Search for the cell housing the specified text and yield its (x, y) center coordinate. 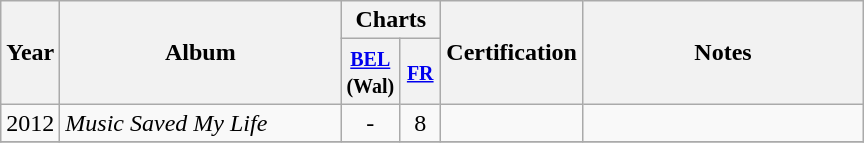
FR (420, 72)
- (370, 123)
Charts (391, 20)
2012 (30, 123)
Music Saved My Life (200, 123)
Certification (512, 52)
Album (200, 52)
8 (420, 123)
Year (30, 52)
Notes (722, 52)
BEL(Wal) (370, 72)
